From the cell containing the given text, extract its center point as (X, Y) coordinate. 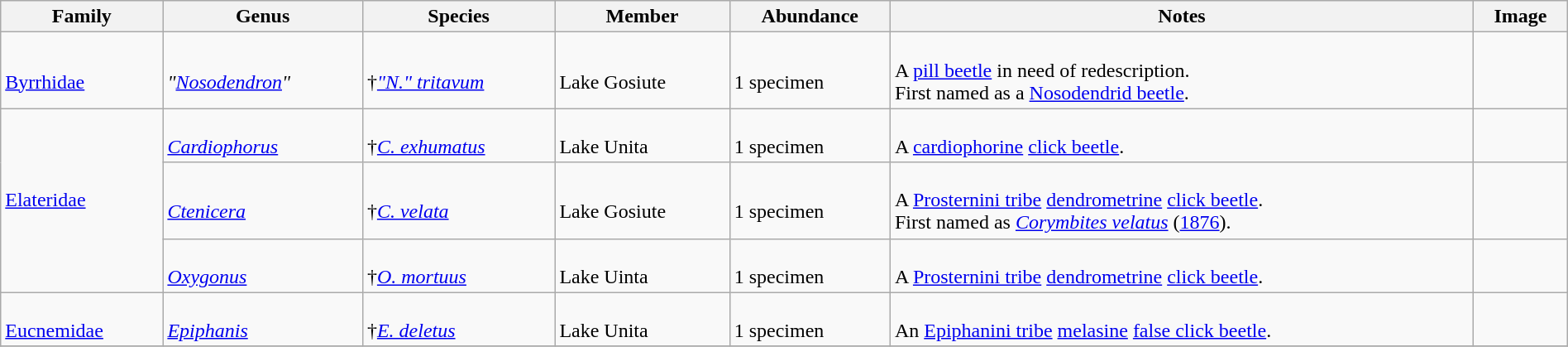
Genus (263, 17)
†"N." tritavum (458, 70)
Family (82, 17)
An Epiphanini tribe melasine false click beetle. (1181, 320)
A Prosternini tribe dendrometrine click beetle.First named as Corymbites velatus (1876). (1181, 200)
A pill beetle in need of redescription.First named as a Nosodendrid beetle. (1181, 70)
Byrrhidae (82, 70)
Eucnemidae (82, 320)
Member (642, 17)
Ctenicera (263, 200)
Lake Uinta (642, 265)
Species (458, 17)
Elateridae (82, 200)
"Nosodendron" (263, 70)
Image (1521, 17)
A cardiophorine click beetle. (1181, 136)
A Prosternini tribe dendrometrine click beetle. (1181, 265)
†C. velata (458, 200)
Epiphanis (263, 320)
†O. mortuus (458, 265)
Notes (1181, 17)
Abundance (810, 17)
†E. deletus (458, 320)
Cardiophorus (263, 136)
Oxygonus (263, 265)
†C. exhumatus (458, 136)
